Output the (x, y) coordinate of the center of the cell containing the given text.  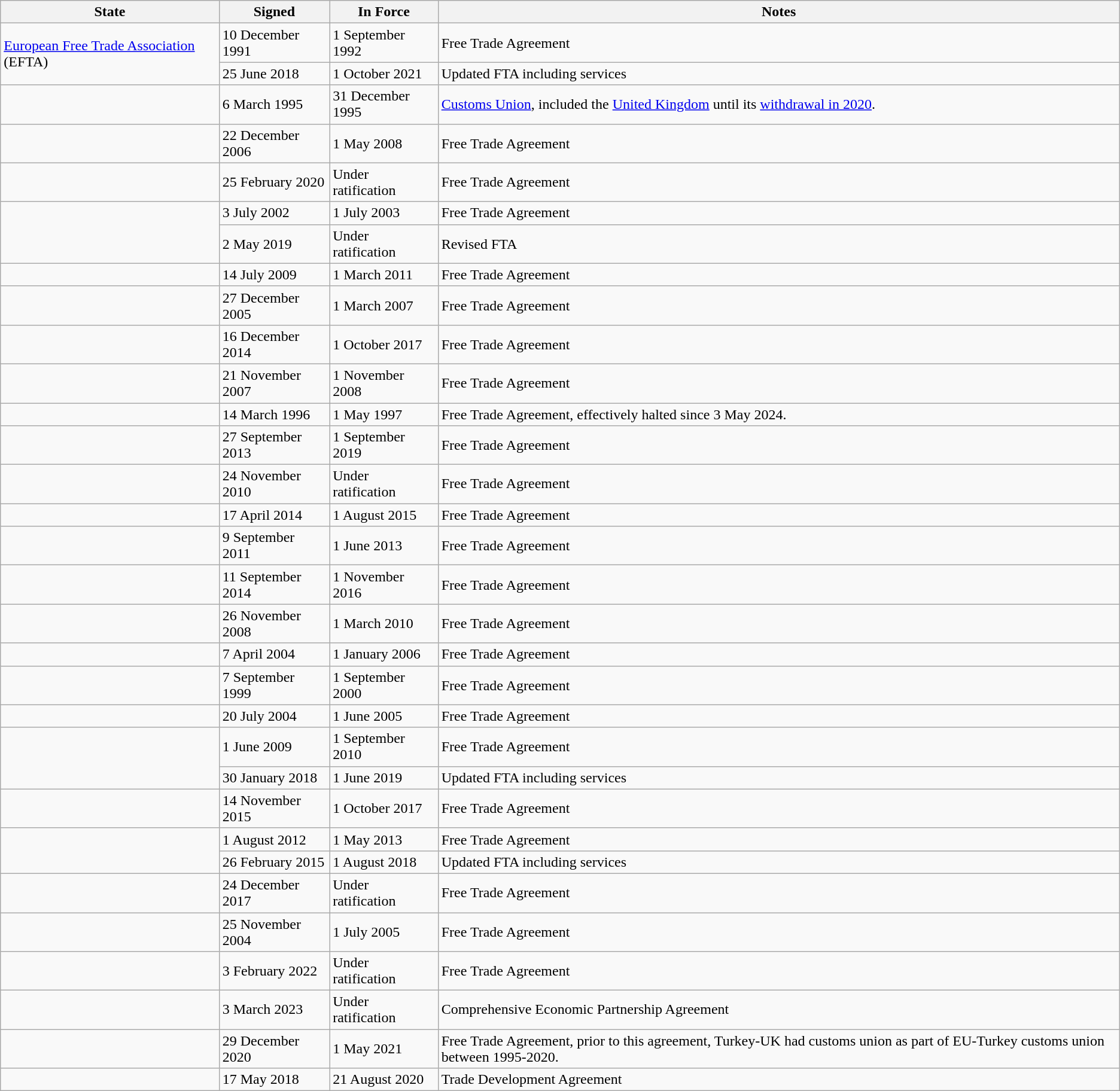
1 July 2003 (384, 213)
3 February 2022 (274, 971)
26 February 2015 (274, 862)
7 September 1999 (274, 685)
14 November 2015 (274, 809)
European Free Trade Association (EFTA) (110, 54)
1 August 2015 (384, 515)
25 February 2020 (274, 182)
14 March 1996 (274, 415)
1 September 2000 (384, 685)
1 March 2010 (384, 623)
16 December 2014 (274, 345)
11 September 2014 (274, 585)
22 December 2006 (274, 144)
14 July 2009 (274, 275)
3 July 2002 (274, 213)
1 June 2005 (384, 716)
1 August 2018 (384, 862)
25 November 2004 (274, 932)
9 September 2011 (274, 545)
1 May 2008 (384, 144)
Comprehensive Economic Partnership Agreement (779, 1010)
20 July 2004 (274, 716)
1 March 2007 (384, 305)
7 April 2004 (274, 654)
State (110, 12)
Trade Development Agreement (779, 1080)
21 August 2020 (384, 1080)
1 September 1992 (384, 43)
26 November 2008 (274, 623)
1 September 2010 (384, 746)
1 June 2009 (274, 746)
1 May 2013 (384, 839)
31 December 1995 (384, 104)
1 September 2019 (384, 445)
Signed (274, 12)
1 July 2005 (384, 932)
Revised FTA (779, 244)
2 May 2019 (274, 244)
1 May 2021 (384, 1049)
Free Trade Agreement, prior to this agreement, Turkey-UK had customs union as part of EU-Turkey customs union between 1995-2020. (779, 1049)
6 March 1995 (274, 104)
24 November 2010 (274, 484)
17 April 2014 (274, 515)
1 June 2013 (384, 545)
1 June 2019 (384, 778)
1 March 2011 (384, 275)
1 January 2006 (384, 654)
1 November 2016 (384, 585)
1 November 2008 (384, 383)
30 January 2018 (274, 778)
27 September 2013 (274, 445)
Notes (779, 12)
29 December 2020 (274, 1049)
Customs Union, included the United Kingdom until its withdrawal in 2020. (779, 104)
27 December 2005 (274, 305)
Free Trade Agreement, effectively halted since 3 May 2024. (779, 415)
21 November 2007 (274, 383)
25 June 2018 (274, 74)
1 May 1997 (384, 415)
17 May 2018 (274, 1080)
1 October 2021 (384, 74)
10 December 1991 (274, 43)
In Force (384, 12)
1 August 2012 (274, 839)
24 December 2017 (274, 892)
3 March 2023 (274, 1010)
